Detect which cell encompasses the target text, then output its (x, y) center coordinate. 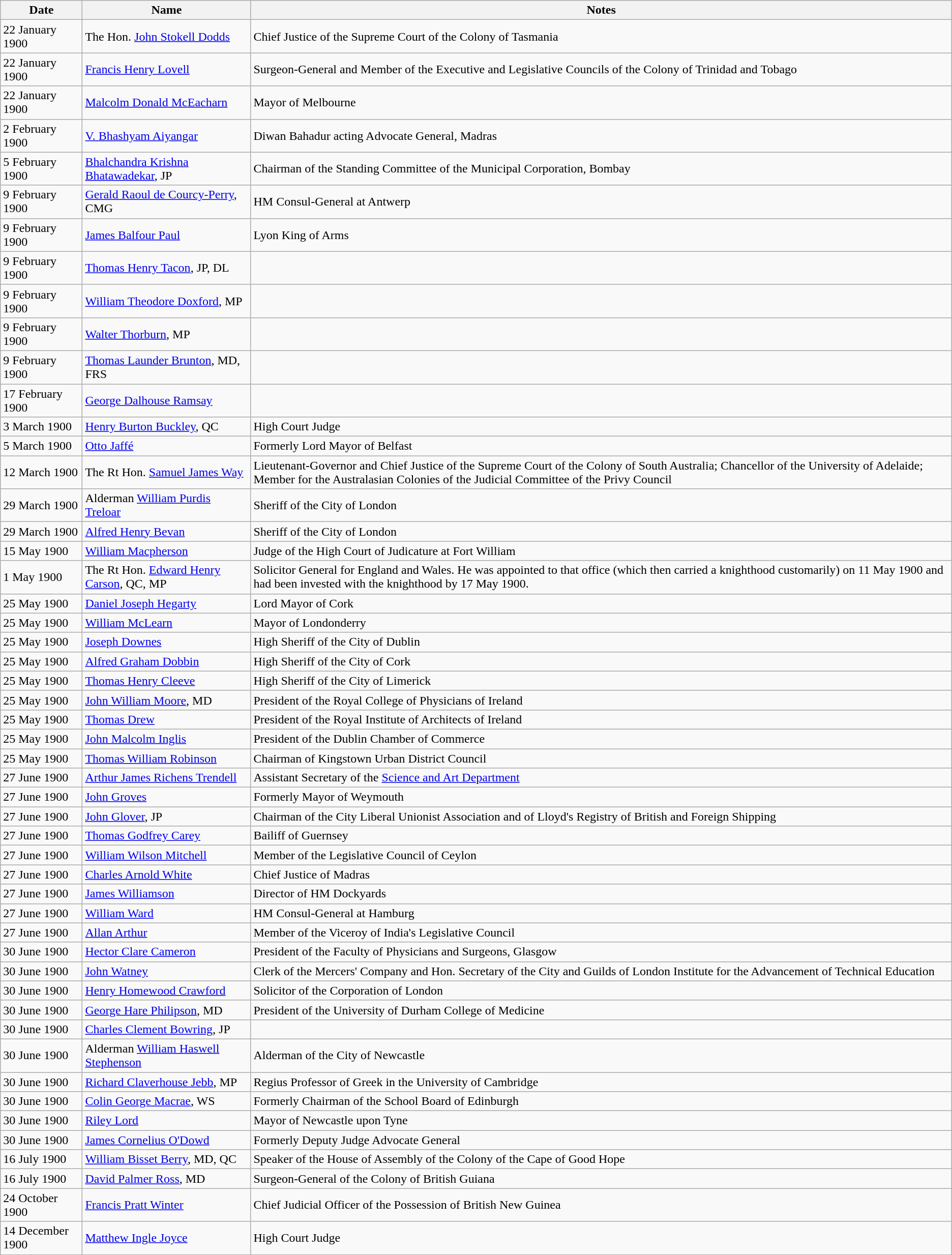
High Sheriff of the City of Dublin (601, 642)
Notes (601, 10)
William Bisset Berry, MD, QC (167, 1159)
High Sheriff of the City of Limerick (601, 681)
3 March 1900 (42, 427)
Solicitor of the Corporation of London (601, 990)
Thomas Henry Tacon, JP, DL (167, 268)
William Theodore Doxford, MP (167, 301)
David Palmer Ross, MD (167, 1179)
President of the Dublin Chamber of Commerce (601, 739)
5 February 1900 (42, 169)
Joseph Downes (167, 642)
Matthew Ingle Joyce (167, 1238)
Chairman of the Standing Committee of the Municipal Corporation, Bombay (601, 169)
Daniel Joseph Hegarty (167, 603)
Alderman of the City of Newcastle (601, 1055)
Surgeon-General and Member of the Executive and Legislative Councils of the Colony of Trinidad and Tobago (601, 69)
Formerly Lord Mayor of Belfast (601, 446)
Chief Justice of the Supreme Court of the Colony of Tasmania (601, 37)
Date (42, 10)
James Cornelius O'Dowd (167, 1140)
Lyon King of Arms (601, 235)
The Rt Hon. Samuel James Way (167, 472)
Bhalchandra Krishna Bhatawadekar, JP (167, 169)
HM Consul-General at Hamburg (601, 913)
Charles Arnold White (167, 874)
Surgeon-General of the Colony of British Guiana (601, 1179)
2 February 1900 (42, 135)
Otto Jaffé (167, 446)
Thomas Godfrey Carey (167, 836)
Formerly Deputy Judge Advocate General (601, 1140)
William Macpherson (167, 551)
Thomas William Robinson (167, 758)
Richard Claverhouse Jebb, MP (167, 1082)
Mayor of Londonderry (601, 623)
12 March 1900 (42, 472)
Alderman William Haswell Stephenson (167, 1055)
Arthur James Richens Trendell (167, 778)
Francis Pratt Winter (167, 1205)
Lord Mayor of Cork (601, 603)
Clerk of the Mercers' Company and Hon. Secretary of the City and Guilds of London Institute for the Advancement of Technical Education (601, 971)
William Ward (167, 913)
Chief Judicial Officer of the Possession of British New Guinea (601, 1205)
James Williamson (167, 894)
24 October 1900 (42, 1205)
Gerald Raoul de Courcy-Perry, CMG (167, 201)
Formerly Mayor of Weymouth (601, 797)
Chief Justice of Madras (601, 874)
The Hon. John Stokell Dodds (167, 37)
Director of HM Dockyards (601, 894)
Colin George Macrae, WS (167, 1101)
Francis Henry Lovell (167, 69)
President of the Royal College of Physicians of Ireland (601, 700)
John William Moore, MD (167, 700)
Name (167, 10)
John Watney (167, 971)
William Wilson Mitchell (167, 855)
Chairman of Kingstown Urban District Council (601, 758)
George Dalhouse Ramsay (167, 400)
Bailiff of Guernsey (601, 836)
Formerly Chairman of the School Board of Edinburgh (601, 1101)
Malcolm Donald McEacharn (167, 103)
Allan Arthur (167, 932)
John Glover, JP (167, 816)
5 March 1900 (42, 446)
Henry Homewood Crawford (167, 990)
14 December 1900 (42, 1238)
High Sheriff of the City of Cork (601, 661)
Thomas Drew (167, 719)
Mayor of Melbourne (601, 103)
Alfred Henry Bevan (167, 532)
Alfred Graham Dobbin (167, 661)
James Balfour Paul (167, 235)
Charles Clement Bowring, JP (167, 1029)
Regius Professor of Greek in the University of Cambridge (601, 1082)
Thomas Henry Cleeve (167, 681)
Member of the Legislative Council of Ceylon (601, 855)
Thomas Launder Brunton, MD, FRS (167, 367)
William McLearn (167, 623)
Henry Burton Buckley, QC (167, 427)
President of the University of Durham College of Medicine (601, 1010)
Speaker of the House of Assembly of the Colony of the Cape of Good Hope (601, 1159)
Riley Lord (167, 1121)
John Malcolm Inglis (167, 739)
Chairman of the City Liberal Unionist Association and of Lloyd's Registry of British and Foreign Shipping (601, 816)
Hector Clare Cameron (167, 952)
President of the Royal Institute of Architects of Ireland (601, 719)
President of the Faculty of Physicians and Surgeons, Glasgow (601, 952)
Judge of the High Court of Judicature at Fort William (601, 551)
Mayor of Newcastle upon Tyne (601, 1121)
1 May 1900 (42, 577)
Walter Thorburn, MP (167, 334)
John Groves (167, 797)
Member of the Viceroy of India's Legislative Council (601, 932)
17 February 1900 (42, 400)
Alderman William Purdis Treloar (167, 506)
Assistant Secretary of the Science and Art Department (601, 778)
Diwan Bahadur acting Advocate General, Madras (601, 135)
15 May 1900 (42, 551)
V. Bhashyam Aiyangar (167, 135)
George Hare Philipson, MD (167, 1010)
HM Consul-General at Antwerp (601, 201)
The Rt Hon. Edward Henry Carson, QC, MP (167, 577)
